Scan for the cell matching the given text and deliver its (x, y) coordinate at center. 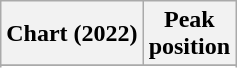
Chart (2022) (72, 34)
Peakposition (189, 34)
